For the text-containing cell, return its midpoint in [X, Y] coordinate format. 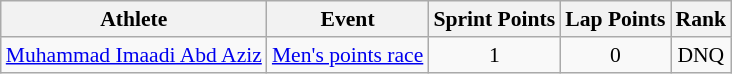
Rank [702, 19]
Athlete [134, 19]
DNQ [702, 55]
Lap Points [615, 19]
Sprint Points [494, 19]
Men's points race [348, 55]
Event [348, 19]
Muhammad Imaadi Abd Aziz [134, 55]
0 [615, 55]
1 [494, 55]
